Determine the [X, Y] coordinate at the center of the cell enclosing the given text.  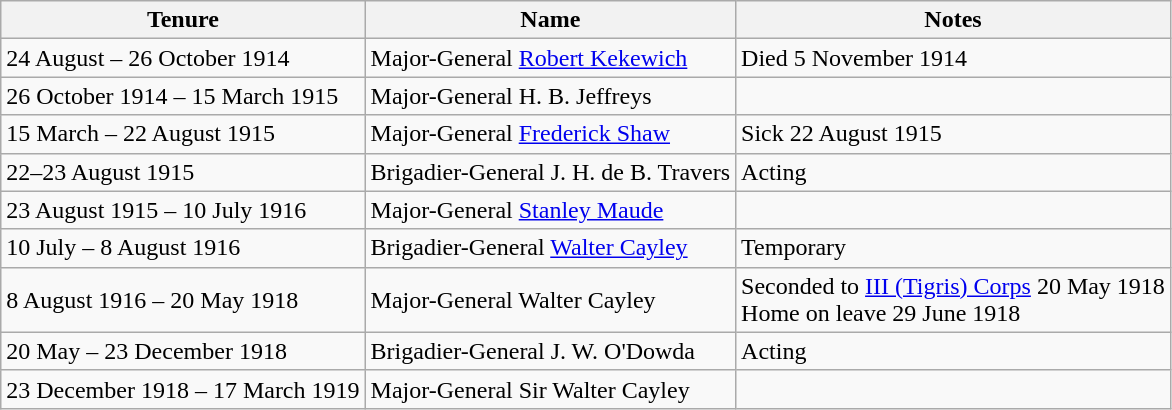
Major-General Sir Walter Cayley [550, 389]
8 August 1916 – 20 May 1918 [183, 300]
20 May – 23 December 1918 [183, 351]
Died 5 November 1914 [954, 58]
Tenure [183, 20]
Major-General H. B. Jeffreys [550, 96]
Major-General Robert Kekewich [550, 58]
Major-General Walter Cayley [550, 300]
Name [550, 20]
23 December 1918 – 17 March 1919 [183, 389]
22–23 August 1915 [183, 172]
24 August – 26 October 1914 [183, 58]
26 October 1914 – 15 March 1915 [183, 96]
Brigadier-General J. W. O'Dowda [550, 351]
10 July – 8 August 1916 [183, 248]
23 August 1915 – 10 July 1916 [183, 210]
15 March – 22 August 1915 [183, 134]
Notes [954, 20]
Major-General Frederick Shaw [550, 134]
Sick 22 August 1915 [954, 134]
Major-General Stanley Maude [550, 210]
Temporary [954, 248]
Brigadier-General J. H. de B. Travers [550, 172]
Brigadier-General Walter Cayley [550, 248]
Seconded to III (Tigris) Corps 20 May 1918Home on leave 29 June 1918 [954, 300]
